Provide the (x, y) coordinate of the cell's center where the given text is located.  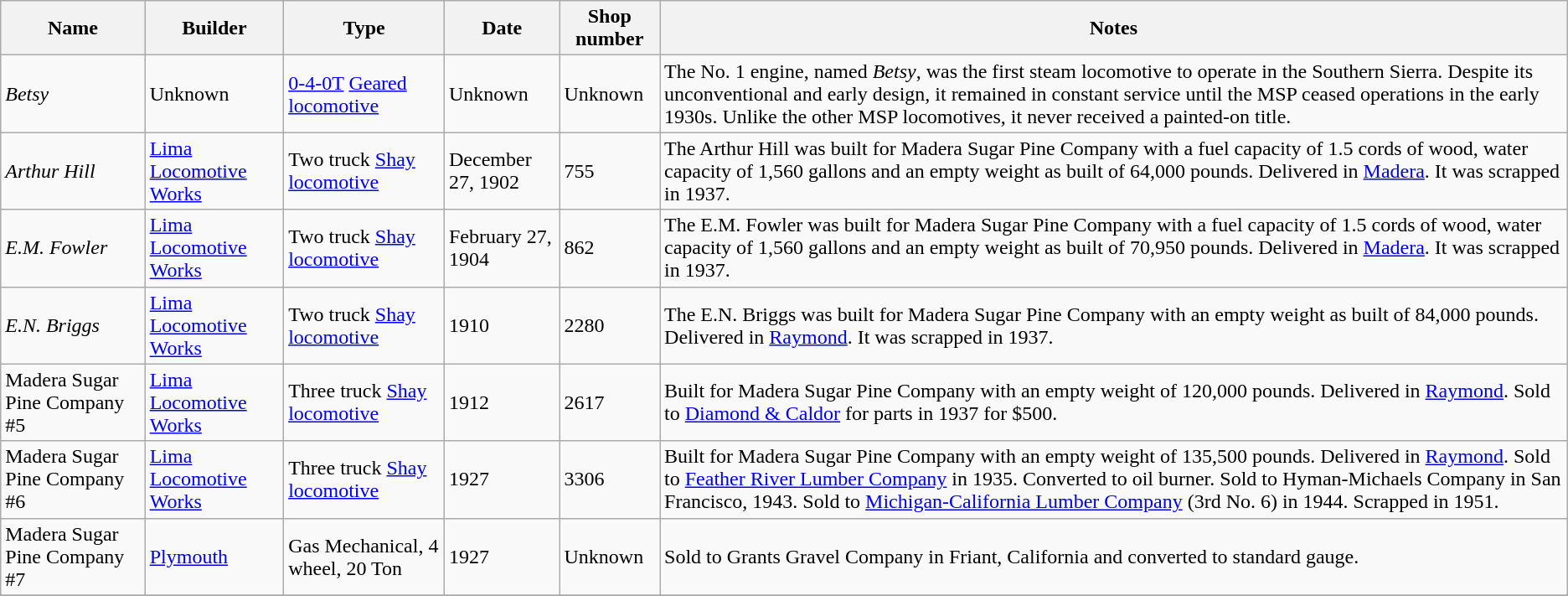
Sold to Grants Gravel Company in Friant, California and converted to standard gauge. (1114, 557)
E.M. Fowler (73, 248)
Plymouth (214, 557)
Name (73, 29)
1912 (501, 402)
E.N. Briggs (73, 325)
Date (501, 29)
Madera Sugar Pine Company #7 (73, 557)
Arthur Hill (73, 171)
Builder (214, 29)
2280 (610, 325)
Shop number (610, 29)
1910 (501, 325)
2617 (610, 402)
0-4-0T Geared locomotive (364, 94)
Gas Mechanical, 4 wheel, 20 Ton (364, 557)
Betsy (73, 94)
Madera Sugar Pine Company #6 (73, 479)
755 (610, 171)
862 (610, 248)
December 27, 1902 (501, 171)
3306 (610, 479)
Notes (1114, 29)
Type (364, 29)
Madera Sugar Pine Company #5 (73, 402)
February 27, 1904 (501, 248)
